Return [x, y] of the center of cell containing provided text 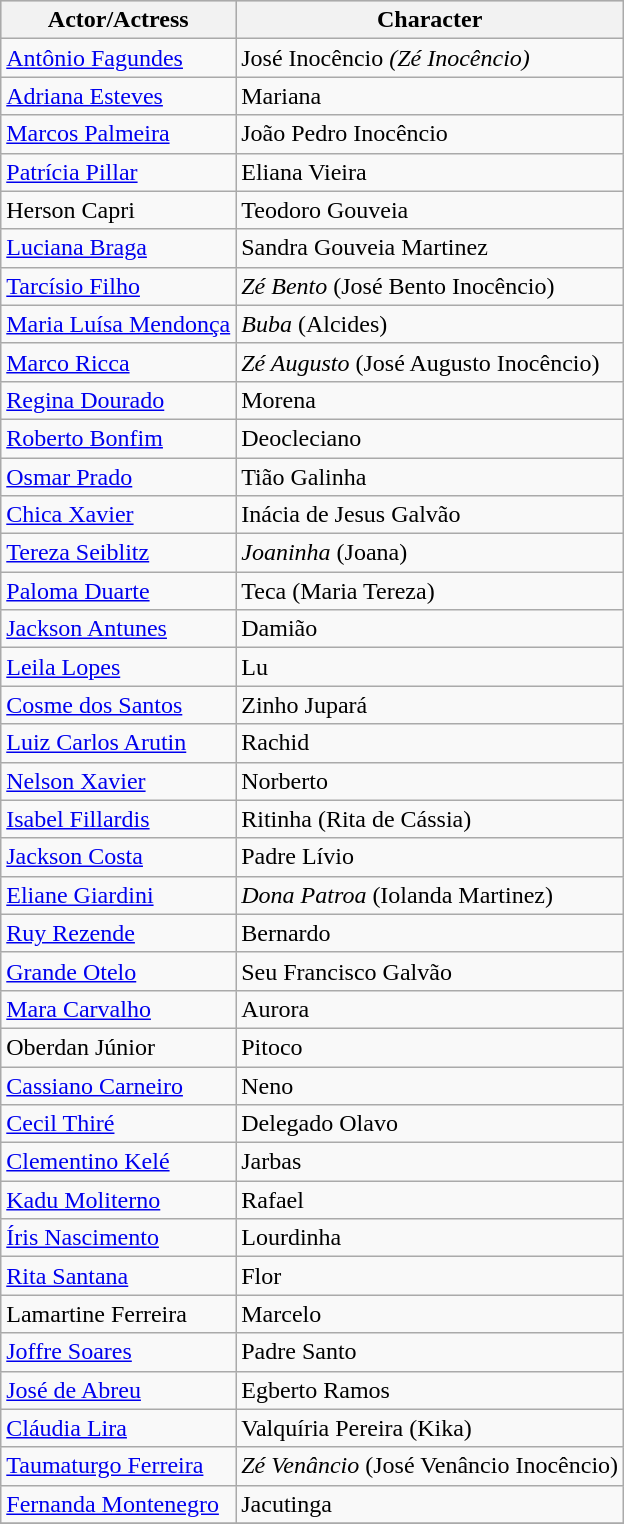
Marcelo [430, 1314]
Egberto Ramos [430, 1390]
Morena [430, 400]
Maria Luísa Mendonça [118, 324]
Zé Venâncio (José Venâncio Inocêncio) [430, 1466]
Cláudia Lira [118, 1428]
Seu Francisco Galvão [430, 971]
Regina Dourado [118, 400]
Ruy Rezende [118, 933]
Herson Capri [118, 210]
Cassiano Carneiro [118, 1085]
Ritinha (Rita de Cássia) [430, 819]
Damião [430, 629]
José de Abreu [118, 1390]
Eliana Vieira [430, 172]
Antônio Fagundes [118, 58]
João Pedro Inocêncio [430, 134]
Tarcísio Filho [118, 286]
Inácia de Jesus Galvão [430, 515]
Padre Lívio [430, 857]
Nelson Xavier [118, 781]
Íris Nascimento [118, 1238]
Roberto Bonfim [118, 438]
Jarbas [430, 1162]
Tião Galinha [430, 477]
Bernardo [430, 933]
Valquíria Pereira (Kika) [430, 1428]
Aurora [430, 1009]
Lourdinha [430, 1238]
Pitoco [430, 1047]
Buba (Alcides) [430, 324]
Paloma Duarte [118, 591]
Jackson Costa [118, 857]
Marco Ricca [118, 362]
Grande Otelo [118, 971]
Lu [430, 667]
Kadu Moliterno [118, 1200]
Jackson Antunes [118, 629]
Padre Santo [430, 1352]
Cecil Thiré [118, 1124]
Zé Bento (José Bento Inocêncio) [430, 286]
Eliane Giardini [118, 895]
Isabel Fillardis [118, 819]
Patrícia Pillar [118, 172]
Mariana [430, 96]
Luiz Carlos Arutin [118, 743]
Tereza Seiblitz [118, 553]
Clementino Kelé [118, 1162]
Leila Lopes [118, 667]
José Inocêncio (Zé Inocêncio) [430, 58]
Flor [430, 1276]
Dona Patroa (Iolanda Martinez) [430, 895]
Mara Carvalho [118, 1009]
Delegado Olavo [430, 1124]
Marcos Palmeira [118, 134]
Teodoro Gouveia [430, 210]
Neno [430, 1085]
Osmar Prado [118, 477]
Character [430, 20]
Teca (Maria Tereza) [430, 591]
Norberto [430, 781]
Joaninha (Joana) [430, 553]
Zé Augusto (José Augusto Inocêncio) [430, 362]
Fernanda Montenegro [118, 1504]
Taumaturgo Ferreira [118, 1466]
Oberdan Júnior [118, 1047]
Sandra Gouveia Martinez [430, 248]
Rita Santana [118, 1276]
Joffre Soares [118, 1352]
Jacutinga [430, 1504]
Lamartine Ferreira [118, 1314]
Luciana Braga [118, 248]
Rafael [430, 1200]
Adriana Esteves [118, 96]
Cosme dos Santos [118, 705]
Zinho Jupará [430, 705]
Rachid [430, 743]
Actor/Actress [118, 20]
Deocleciano [430, 438]
Chica Xavier [118, 515]
